From the cell containing the given text, extract its center point as (x, y) coordinate. 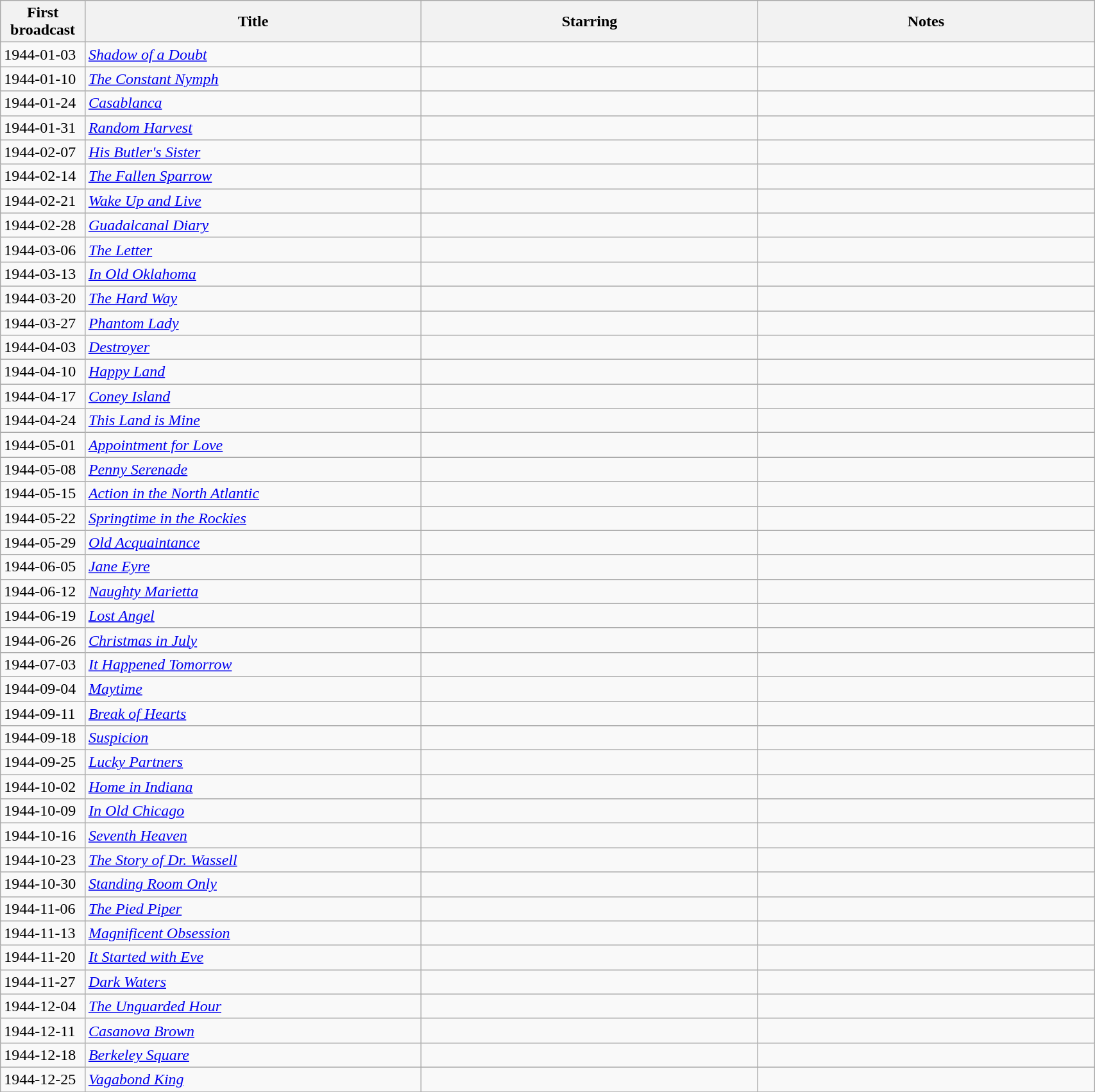
Random Harvest (253, 128)
1944-05-08 (43, 469)
Magnificent Obsession (253, 933)
Guadalcanal Diary (253, 225)
Berkeley Square (253, 1055)
1944-10-02 (43, 787)
1944-09-11 (43, 714)
Standing Room Only (253, 884)
1944-12-18 (43, 1055)
1944-11-13 (43, 933)
Seventh Heaven (253, 836)
Break of Hearts (253, 714)
1944-04-24 (43, 421)
1944-11-20 (43, 957)
Naughty Marietta (253, 591)
1944-02-14 (43, 176)
1944-06-05 (43, 567)
1944-04-10 (43, 372)
Penny Serenade (253, 469)
Happy Land (253, 372)
1944-05-29 (43, 542)
The Letter (253, 249)
1944-06-19 (43, 616)
Springtime in the Rockies (253, 518)
Casablanca (253, 103)
1944-01-24 (43, 103)
It Started with Eve (253, 957)
Starring (590, 22)
Lost Angel (253, 616)
Lucky Partners (253, 762)
Phantom Lady (253, 323)
1944-03-20 (43, 298)
Christmas in July (253, 640)
The Story of Dr. Wassell (253, 860)
Vagabond King (253, 1079)
1944-11-06 (43, 909)
Jane Eyre (253, 567)
The Unguarded Hour (253, 1006)
In Old Chicago (253, 811)
1944-03-27 (43, 323)
First broadcast (43, 22)
1944-09-18 (43, 738)
1944-05-01 (43, 445)
1944-02-21 (43, 201)
Old Acquaintance (253, 542)
Wake Up and Live (253, 201)
His Butler's Sister (253, 152)
Maytime (253, 689)
This Land is Mine (253, 421)
1944-10-16 (43, 836)
Action in the North Atlantic (253, 494)
1944-02-07 (43, 152)
Notes (926, 22)
1944-05-15 (43, 494)
1944-09-04 (43, 689)
Title (253, 22)
The Constant Nymph (253, 79)
1944-10-09 (43, 811)
1944-05-22 (43, 518)
1944-01-03 (43, 55)
The Pied Piper (253, 909)
1944-12-25 (43, 1079)
The Fallen Sparrow (253, 176)
Casanova Brown (253, 1030)
1944-12-04 (43, 1006)
Coney Island (253, 396)
Appointment for Love (253, 445)
1944-10-30 (43, 884)
Shadow of a Doubt (253, 55)
Dark Waters (253, 982)
1944-06-12 (43, 591)
1944-10-23 (43, 860)
In Old Oklahoma (253, 274)
1944-12-11 (43, 1030)
1944-04-03 (43, 348)
The Hard Way (253, 298)
1944-03-13 (43, 274)
Suspicion (253, 738)
Home in Indiana (253, 787)
1944-09-25 (43, 762)
1944-03-06 (43, 249)
It Happened Tomorrow (253, 664)
1944-01-10 (43, 79)
1944-04-17 (43, 396)
1944-01-31 (43, 128)
1944-07-03 (43, 664)
1944-02-28 (43, 225)
1944-11-27 (43, 982)
Destroyer (253, 348)
1944-06-26 (43, 640)
